Locate the cell with the specified text and output its (x, y) center coordinate. 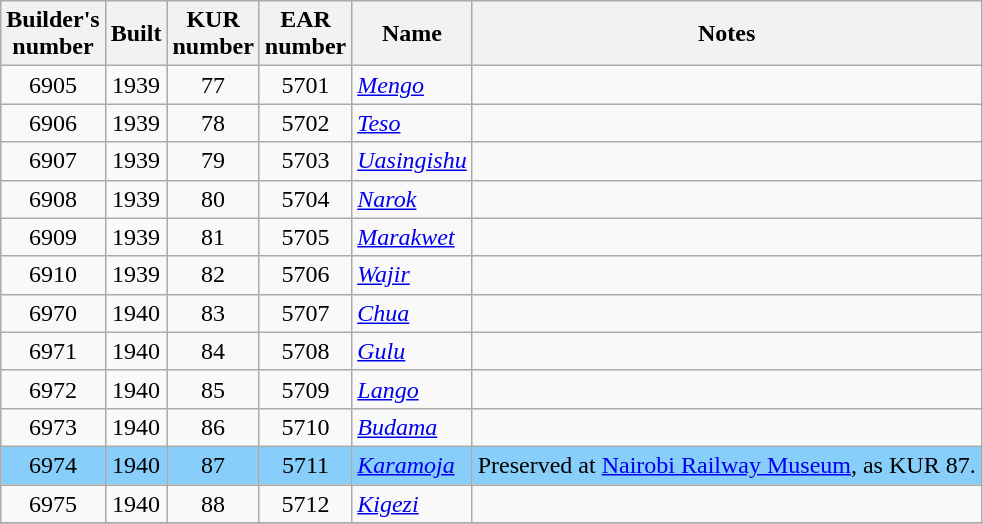
5710 (305, 427)
5704 (305, 199)
6975 (53, 503)
5707 (305, 313)
6906 (53, 123)
86 (213, 427)
80 (213, 199)
84 (213, 351)
Karamoja (412, 465)
Kigezi (412, 503)
Budama (412, 427)
Gulu (412, 351)
Teso (412, 123)
83 (213, 313)
6974 (53, 465)
88 (213, 503)
6907 (53, 161)
Mengo (412, 85)
82 (213, 275)
Notes (726, 34)
85 (213, 389)
Chua (412, 313)
Builder'snumber (53, 34)
77 (213, 85)
Preserved at Nairobi Railway Museum, as KUR 87. (726, 465)
5705 (305, 237)
6970 (53, 313)
6909 (53, 237)
5701 (305, 85)
6971 (53, 351)
6973 (53, 427)
5702 (305, 123)
81 (213, 237)
5711 (305, 465)
Lango (412, 389)
6910 (53, 275)
79 (213, 161)
5703 (305, 161)
Marakwet (412, 237)
6972 (53, 389)
6905 (53, 85)
Name (412, 34)
Wajir (412, 275)
5712 (305, 503)
5709 (305, 389)
5708 (305, 351)
EARnumber (305, 34)
5706 (305, 275)
78 (213, 123)
87 (213, 465)
Uasingishu (412, 161)
KURnumber (213, 34)
Narok (412, 199)
6908 (53, 199)
Built (136, 34)
